Output the (x, y) coordinate of the center of the cell containing the given text.  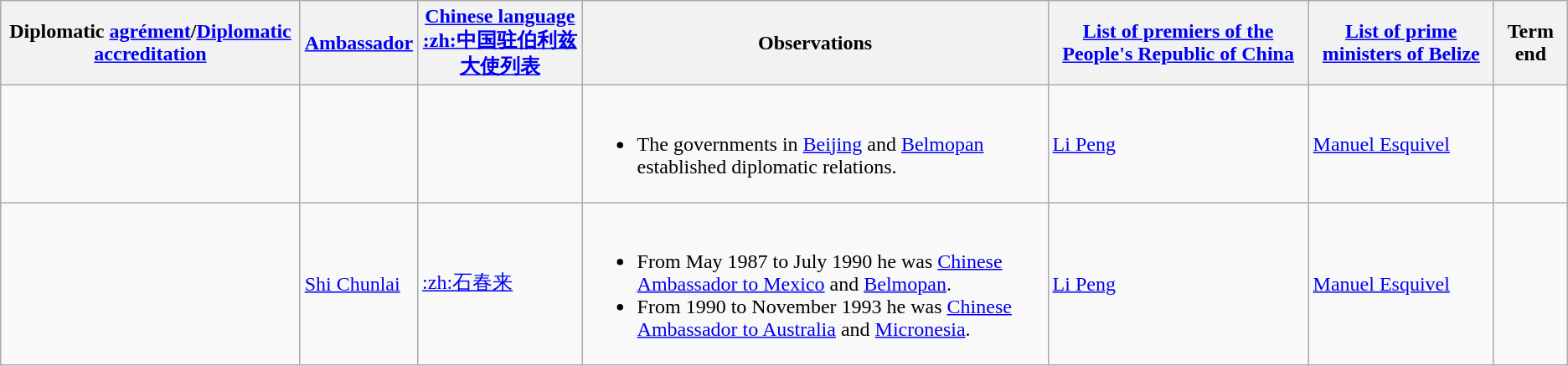
Observations (815, 44)
Shi Chunlai (358, 284)
The governments in Beijing and Belmopan established diplomatic relations. (815, 144)
Ambassador (358, 44)
Term end (1530, 44)
:zh:石春来 (501, 284)
List of prime ministers of Belize (1400, 44)
List of premiers of the People's Republic of China (1178, 44)
Chinese language:zh:中国驻伯利兹大使列表 (501, 44)
Diplomatic agrément/Diplomatic accreditation (151, 44)
